Extract the [x, y] coordinate from the center of the cell holding the provided text.  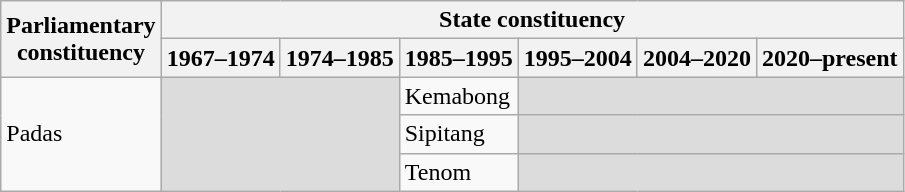
1967–1974 [220, 58]
1974–1985 [340, 58]
Tenom [458, 172]
Parliamentaryconstituency [81, 39]
1995–2004 [578, 58]
2004–2020 [696, 58]
Sipitang [458, 134]
State constituency [532, 20]
Kemabong [458, 96]
2020–present [830, 58]
Padas [81, 134]
1985–1995 [458, 58]
